Extract the (x, y) coordinate from the center of the cell holding the provided text.  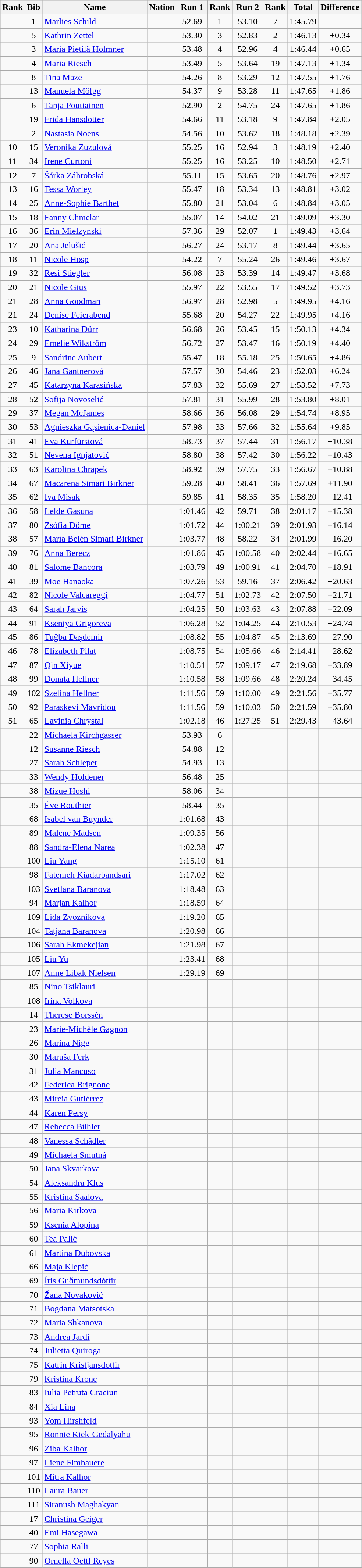
+16.14 (340, 525)
Qin Xiyue (95, 665)
53.29 (248, 77)
Kristina Krone (95, 1379)
Denise Feierabend (95, 315)
Run 1 (192, 7)
55.24 (248, 259)
+2.40 (340, 147)
+16.20 (340, 539)
Žana Novaković (95, 1294)
+15.38 (340, 511)
Aleksandra Klus (95, 1183)
53.45 (248, 329)
+10.88 (340, 469)
2:20.24 (303, 679)
Zsófia Döme (95, 525)
Frida Hansdotter (95, 119)
Lida Zvoznikova (95, 917)
1:01.68 (192, 819)
54.02 (248, 217)
Sandra-Elena Narea (95, 847)
54.22 (192, 259)
Nicole Valcareggi (95, 595)
Svetlana Baranova (95, 889)
+22.09 (340, 609)
+2.05 (340, 119)
58.22 (248, 539)
101 (34, 1476)
103 (34, 889)
109 (34, 917)
Veronika Zuzulová (95, 147)
1:10.00 (248, 693)
53.04 (248, 203)
1:57.69 (303, 483)
52.98 (248, 301)
78 (34, 651)
+20.63 (340, 581)
Nevena Ignjatović (95, 455)
53.49 (192, 63)
107 (34, 973)
Kristina Saalova (95, 1197)
1:48.50 (303, 161)
+21.71 (340, 595)
1:00.21 (248, 525)
53.47 (248, 343)
1:10.58 (192, 679)
+12.41 (340, 497)
+35.80 (340, 707)
54.37 (192, 91)
58.06 (192, 791)
1:18.59 (192, 903)
Laura Bauer (95, 1490)
Wendy Holdener (95, 777)
Erin Mielzynski (95, 231)
1:46.13 (303, 35)
Federica Brignone (95, 1085)
Sarah Ekmekejian (95, 945)
Emi Hasegawa (95, 1533)
Bib (34, 7)
Katrin Kristjansdottir (95, 1365)
94 (34, 903)
52.94 (248, 147)
1:08.82 (192, 637)
Jana Skvarkova (95, 1169)
79 (34, 1379)
1:03.63 (248, 609)
+27.90 (340, 637)
Martina Dubovska (95, 1253)
1:21.98 (192, 945)
Jana Gantnerová (95, 371)
Eva Kurfürstová (95, 441)
111 (34, 1504)
+1.34 (340, 63)
Yom Hirshfeld (95, 1421)
Marlies Schild (95, 21)
1:06.28 (192, 623)
1:07.26 (192, 581)
1:58.20 (303, 497)
Katarzyna Karasińska (95, 385)
1:15.10 (192, 861)
52.90 (192, 105)
2:14.41 (303, 651)
1:53.80 (303, 399)
+24.74 (340, 623)
58.41 (248, 483)
1:04.77 (192, 595)
Tanja Poutiainen (95, 105)
Michaela Kirchgasser (95, 735)
Difference (340, 7)
Irina Volkova (95, 1001)
2:01.17 (303, 511)
55.69 (248, 385)
1:03.77 (192, 539)
Ève Routhier (95, 805)
Agnieszka Gąsienica-Daniel (95, 427)
2:21.56 (303, 693)
55.97 (192, 287)
54.75 (248, 105)
+1.76 (340, 77)
1:01.72 (192, 525)
Nation (162, 7)
Megan McJames (95, 413)
1:46.44 (303, 49)
+3.73 (340, 287)
Lavinia Chrystal (95, 721)
59.16 (248, 581)
+3.64 (340, 231)
53.17 (248, 245)
58.92 (192, 469)
Anne Libak Nielsen (95, 973)
1:18.48 (192, 889)
53.65 (248, 175)
58.80 (192, 455)
Mitra Kalhor (95, 1476)
74 (34, 1351)
+0.65 (340, 49)
71 (34, 1309)
Sarah Schleper (95, 763)
52.83 (248, 35)
Liene Fimbauere (95, 1462)
Bogdana Matsotska (95, 1309)
Karolina Chrapek (95, 469)
Karen Persy (95, 1113)
1:47.55 (303, 77)
92 (34, 707)
Mizue Hoshi (95, 791)
1:29.19 (192, 973)
1:56.67 (303, 469)
+35.77 (340, 693)
54.93 (192, 763)
Kathrin Zettel (95, 35)
54.46 (248, 371)
Sarah Jarvis (95, 609)
96 (34, 1449)
+10.43 (340, 455)
Kseniya Grigoreva (95, 623)
Xia Lina (95, 1407)
1:00.91 (248, 567)
59.85 (192, 497)
1:23.41 (192, 959)
Tea Palić (95, 1239)
2:29.43 (303, 721)
100 (34, 861)
53.93 (192, 735)
52.07 (248, 231)
+33.89 (340, 665)
Salome Bancora (95, 567)
55.18 (248, 357)
54.88 (192, 749)
99 (34, 679)
1:09.66 (248, 679)
Christina Geiger (95, 1519)
+9.85 (340, 427)
Tatjana Baranova (95, 931)
María Belén Simari Birkner (95, 539)
58.73 (192, 441)
52.69 (192, 21)
+8.01 (340, 399)
53.30 (192, 35)
2:07.50 (303, 595)
1:27.25 (248, 721)
1:49.09 (303, 217)
Isabel van Buynder (95, 819)
+2.97 (340, 175)
1:17.02 (192, 875)
82 (34, 595)
+28.62 (340, 651)
57.98 (192, 427)
1:48.81 (303, 189)
53.64 (248, 63)
Katharina Dürr (95, 329)
1:09.35 (192, 833)
1:49.47 (303, 273)
75 (34, 1365)
Sandrine Aubert (95, 357)
53.34 (248, 189)
Julietta Quiroga (95, 1351)
57.75 (248, 469)
58.44 (192, 805)
1:10.51 (192, 665)
57.83 (192, 385)
Maria Kirkova (95, 1211)
76 (34, 553)
Andrea Jardi (95, 1337)
Liu Yang (95, 861)
1:47.13 (303, 63)
Total (303, 7)
+3.30 (340, 217)
1:01.86 (192, 553)
57.66 (248, 427)
Maria Riesch (95, 63)
Íris Guðmundsdóttir (95, 1281)
1:56.22 (303, 455)
+2.39 (340, 133)
102 (34, 693)
Paraskevi Mavridou (95, 707)
56.48 (192, 777)
Nino Tsiklauri (95, 987)
85 (34, 987)
56.68 (192, 329)
53.62 (248, 133)
53.28 (248, 91)
1:04.87 (248, 637)
Iva Misak (95, 497)
98 (34, 875)
57.44 (248, 441)
1:52.03 (303, 371)
Szelina Hellner (95, 693)
53.25 (248, 161)
110 (34, 1490)
1:53.52 (303, 385)
1:48.84 (303, 203)
Therese Borssén (95, 1015)
2:07.88 (303, 609)
Rebecca Bühler (95, 1127)
2:02.44 (303, 553)
90 (34, 1561)
54.66 (192, 119)
+4.86 (340, 357)
Manuela Mölgg (95, 91)
57.81 (192, 399)
Ornella Oettl Reyes (95, 1561)
54.56 (192, 133)
1:49.52 (303, 287)
1:10.03 (248, 707)
89 (34, 833)
2:04.70 (303, 567)
+3.68 (340, 273)
1:49.46 (303, 259)
59.71 (248, 511)
97 (34, 1462)
Donata Hellner (95, 679)
1:50.19 (303, 343)
1:48.18 (303, 133)
+3.67 (340, 259)
55.07 (192, 217)
1:56.17 (303, 441)
105 (34, 959)
77 (34, 1547)
1:50.13 (303, 329)
+6.24 (340, 371)
Moe Hanaoka (95, 581)
Emelie Wikström (95, 343)
1:48.19 (303, 147)
53.10 (248, 21)
2:10.53 (303, 623)
Anna Goodman (95, 301)
55.68 (192, 315)
Anne-Sophie Barthet (95, 203)
Malene Madsen (95, 833)
Nicole Gius (95, 287)
Susanne Riesch (95, 749)
87 (34, 665)
1:49.43 (303, 231)
2:01.93 (303, 525)
1:49.44 (303, 245)
58.35 (248, 497)
+34.45 (340, 679)
57.36 (192, 231)
84 (34, 1407)
2:19.68 (303, 665)
57.42 (248, 455)
55.80 (192, 203)
1:08.75 (192, 651)
Tessa Worley (95, 189)
86 (34, 637)
56.72 (192, 343)
Ana Jelušić (95, 245)
80 (34, 525)
+2.71 (340, 161)
Maruša Ferk (95, 1057)
Ksenia Alopina (95, 1225)
Ronnie Kiek-Gedalyahu (95, 1435)
73 (34, 1337)
Julia Mancuso (95, 1071)
Maria Shkanova (95, 1323)
Run 2 (248, 7)
+4.40 (340, 343)
Maria Pietilä Holmner (95, 49)
Liu Yu (95, 959)
Irene Curtoni (95, 161)
58.66 (192, 413)
1:47.84 (303, 119)
1:19.20 (192, 917)
Fanny Chmelar (95, 217)
72 (34, 1323)
56.97 (192, 301)
1:02.73 (248, 595)
Nicole Hosp (95, 259)
1:55.64 (303, 427)
1:05.66 (248, 651)
Tina Maze (95, 77)
81 (34, 567)
+3.65 (340, 245)
1:20.98 (192, 931)
Tuğba Daşdemir (95, 637)
1:02.18 (192, 721)
Ziba Kalhor (95, 1449)
+0.34 (340, 35)
Resi Stiegler (95, 273)
2:21.59 (303, 707)
106 (34, 945)
59.28 (192, 483)
88 (34, 847)
104 (34, 931)
Macarena Simari Birkner (95, 483)
54.27 (248, 315)
Šárka Záhrobská (95, 175)
1:45.79 (303, 21)
53.55 (248, 287)
+16.65 (340, 553)
108 (34, 1001)
+18.91 (340, 567)
Marina Nigg (95, 1043)
Mireia Gutiérrez (95, 1099)
Nastasia Noens (95, 133)
1:48.76 (303, 175)
+11.90 (340, 483)
+43.64 (340, 721)
Sofija Novoselić (95, 399)
53.18 (248, 119)
1:09.17 (248, 665)
+8.95 (340, 413)
55.99 (248, 399)
Lelde Gasuna (95, 511)
Name (95, 7)
83 (34, 1393)
56.27 (192, 245)
54.26 (192, 77)
+7.73 (340, 385)
Fatemeh Kiadarbandsari (95, 875)
2:01.99 (303, 539)
Michaela Smutná (95, 1155)
1:54.74 (303, 413)
Maja Klepić (95, 1267)
Anna Berecz (95, 553)
+3.05 (340, 203)
60 (34, 1239)
1:03.79 (192, 567)
95 (34, 1435)
2:06.42 (303, 581)
Vanessa Schädler (95, 1141)
+4.34 (340, 329)
Elizabeth Pilat (95, 651)
+3.02 (340, 189)
Sophia Ralli (95, 1547)
93 (34, 1421)
+10.38 (340, 441)
55.11 (192, 175)
1:02.38 (192, 847)
Siranush Maghakyan (95, 1504)
Iulia Petruta Craciun (95, 1393)
53.48 (192, 49)
Marie-Michèle Gagnon (95, 1029)
1:50.65 (303, 357)
91 (34, 623)
Marjan Kalhor (95, 903)
52.96 (248, 49)
53.39 (248, 273)
2:13.69 (303, 637)
70 (34, 1294)
1:01.46 (192, 511)
1:00.58 (248, 553)
57.57 (192, 371)
